Output the [x, y] coordinate of the center of the cell containing the given text.  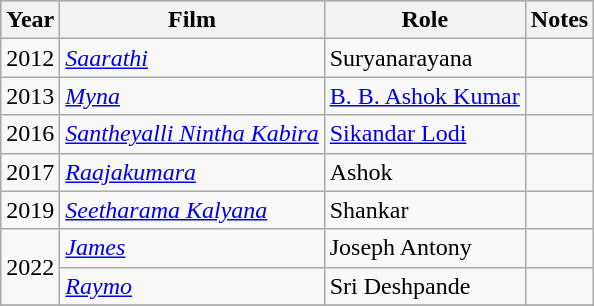
Year [30, 20]
B. B. Ashok Kumar [424, 96]
Raymo [192, 286]
Ashok [424, 172]
Raajakumara [192, 172]
Sikandar Lodi [424, 134]
2013 [30, 96]
Seetharama Kalyana [192, 210]
James [192, 248]
2022 [30, 267]
2012 [30, 58]
Santheyalli Nintha Kabira [192, 134]
Myna [192, 96]
Suryanarayana [424, 58]
Joseph Antony [424, 248]
Role [424, 20]
Film [192, 20]
2017 [30, 172]
Shankar [424, 210]
2016 [30, 134]
Sri Deshpande [424, 286]
Saarathi [192, 58]
2019 [30, 210]
Notes [559, 20]
